Capture the cell that displays the provided text and extract its [x, y] central coordinate. 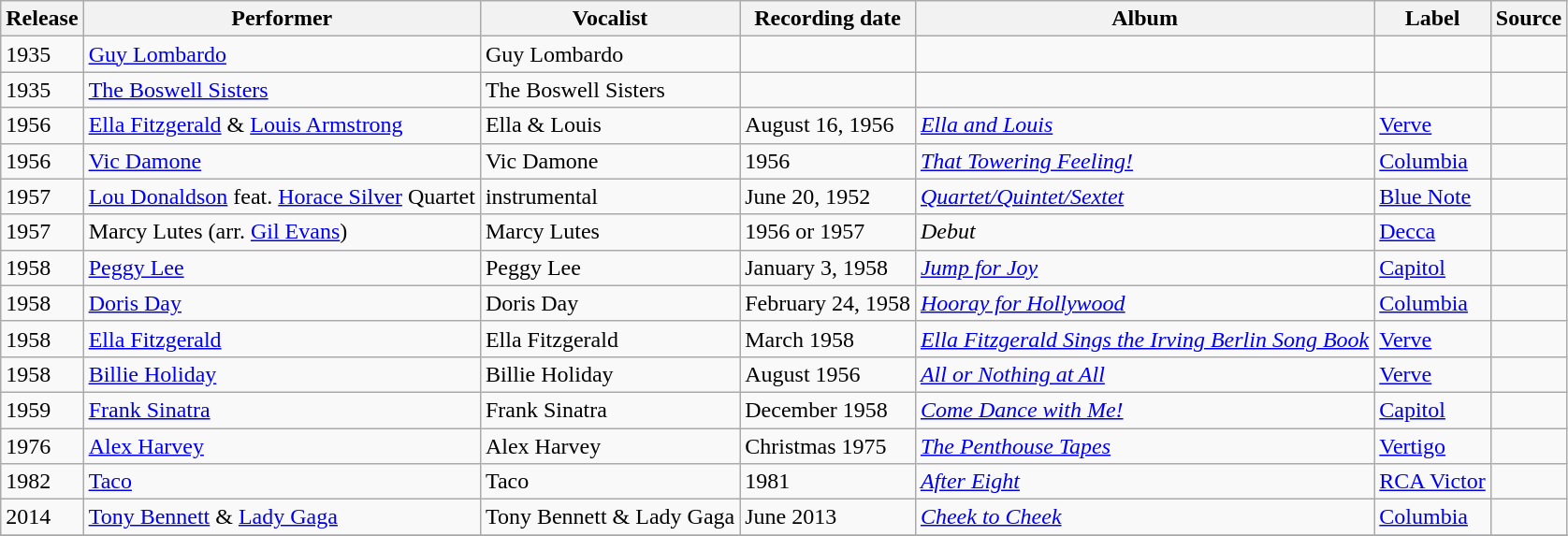
Quartet/Quintet/Sextet [1144, 196]
Blue Note [1433, 196]
Vertigo [1433, 446]
Ella Fitzgerald Sings the Irving Berlin Song Book [1144, 339]
1956 or 1957 [828, 232]
January 3, 1958 [828, 268]
1981 [828, 482]
That Towering Feeling! [1144, 161]
1959 [42, 410]
March 1958 [828, 339]
After Eight [1144, 482]
Vocalist [610, 19]
Marcy Lutes (arr. Gil Evans) [282, 232]
1982 [42, 482]
instrumental [610, 196]
Debut [1144, 232]
Ella and Louis [1144, 125]
All or Nothing at All [1144, 374]
June 2013 [828, 517]
February 24, 1958 [828, 303]
August 16, 1956 [828, 125]
The Penthouse Tapes [1144, 446]
Ella Fitzgerald & Louis Armstrong [282, 125]
Decca [1433, 232]
Cheek to Cheek [1144, 517]
Label [1433, 19]
Ella & Louis [610, 125]
June 20, 1952 [828, 196]
Album [1144, 19]
December 1958 [828, 410]
RCA Victor [1433, 482]
Lou Donaldson feat. Horace Silver Quartet [282, 196]
Christmas 1975 [828, 446]
Recording date [828, 19]
Hooray for Hollywood [1144, 303]
Performer [282, 19]
August 1956 [828, 374]
Source [1529, 19]
2014 [42, 517]
Come Dance with Me! [1144, 410]
Marcy Lutes [610, 232]
Release [42, 19]
1976 [42, 446]
Jump for Joy [1144, 268]
